Detect which cell encompasses the target text, then output its [x, y] center coordinate. 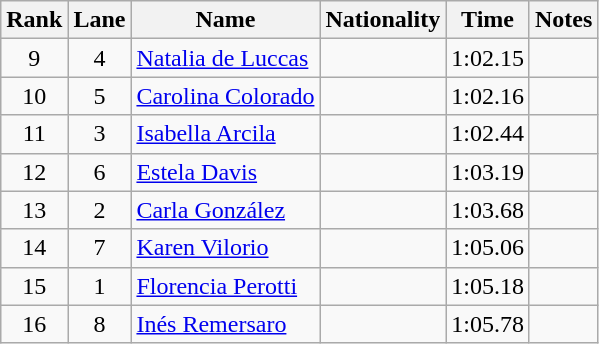
Nationality [383, 20]
Estela Davis [226, 172]
Rank [34, 20]
2 [100, 210]
1:03.68 [488, 210]
Florencia Perotti [226, 286]
13 [34, 210]
Inés Remersaro [226, 324]
12 [34, 172]
7 [100, 248]
Carolina Colorado [226, 96]
1:02.16 [488, 96]
14 [34, 248]
4 [100, 58]
Isabella Arcila [226, 134]
1:03.19 [488, 172]
5 [100, 96]
1:05.06 [488, 248]
1:05.78 [488, 324]
1:02.44 [488, 134]
Name [226, 20]
1:02.15 [488, 58]
3 [100, 134]
1:05.18 [488, 286]
15 [34, 286]
Carla González [226, 210]
11 [34, 134]
9 [34, 58]
6 [100, 172]
1 [100, 286]
Natalia de Luccas [226, 58]
Karen Vilorio [226, 248]
Time [488, 20]
8 [100, 324]
Lane [100, 20]
16 [34, 324]
10 [34, 96]
Notes [563, 20]
